Pinpoint the cell where the given text exists, returning its (x, y) midpoint coordinate. 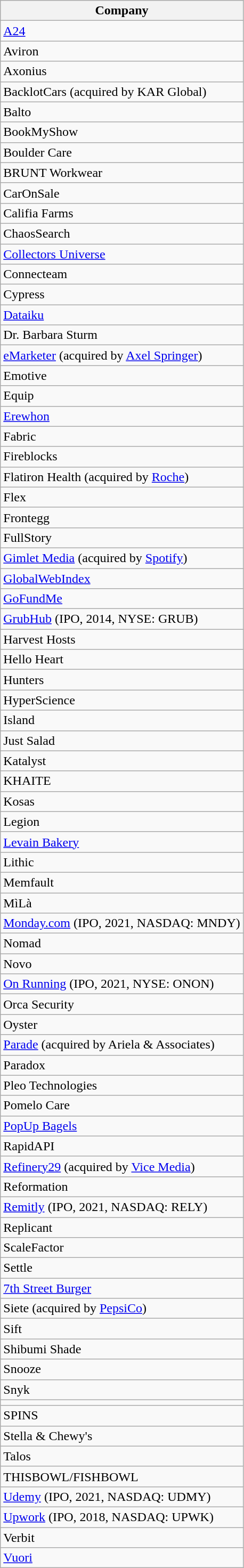
Gimlet Media (acquired by Spotify) (122, 558)
Island (122, 720)
Erewhon (122, 416)
Snooze (122, 1369)
Company (122, 11)
On Running (IPO, 2021, NYSE: ONON) (122, 984)
Talos (122, 1456)
Katalyst (122, 761)
Replicant (122, 1227)
Hunters (122, 680)
Frontegg (122, 517)
Fireblocks (122, 457)
Aviron (122, 51)
Reformation (122, 1187)
BRUNT Workwear (122, 173)
Cypress (122, 295)
Udemy (IPO, 2021, NASDAQ: UDMY) (122, 1497)
Pleo Technologies (122, 1085)
Refinery29 (acquired by Vice Media) (122, 1166)
Nomad (122, 944)
HyperScience (122, 700)
Flex (122, 497)
eMarketer (acquired by Axel Springer) (122, 355)
Paradox (122, 1065)
Oyster (122, 1025)
Siete (acquired by PepsiCo) (122, 1309)
ChaosSearch (122, 233)
Just Salad (122, 741)
Equip (122, 396)
Pomelo Care (122, 1106)
PopUp Bagels (122, 1126)
RapidAPI (122, 1146)
Flatiron Health (acquired by Roche) (122, 477)
Kosas (122, 801)
Lithic (122, 862)
SPINS (122, 1416)
Califia Farms (122, 213)
Emotive (122, 376)
Shibumi Shade (122, 1349)
FullStory (122, 538)
GlobalWebIndex (122, 578)
Fabric (122, 436)
THISBOWL/FISHBOWL (122, 1476)
7th Street Burger (122, 1288)
Verbit (122, 1537)
Novo (122, 964)
Parade (acquired by Ariela & Associates) (122, 1045)
Harvest Hosts (122, 639)
CarOnSale (122, 193)
Snyk (122, 1390)
Stella & Chewy's (122, 1436)
Boulder Care (122, 152)
Dataiku (122, 315)
A24 (122, 31)
BacklotCars (acquired by KAR Global) (122, 92)
BookMyShow (122, 132)
KHAITE (122, 781)
Orca Security (122, 1004)
Dr. Barbara Sturm (122, 335)
Memfault (122, 882)
Legion (122, 822)
GrubHub (IPO, 2014, NYSE: GRUB) (122, 619)
Connecteam (122, 274)
Sift (122, 1329)
Settle (122, 1268)
Vuori (122, 1558)
Collectors Universe (122, 254)
ScaleFactor (122, 1248)
Levain Bakery (122, 842)
Balto (122, 112)
Hello Heart (122, 660)
GoFundMe (122, 599)
MìLà (122, 903)
Remitly (IPO, 2021, NASDAQ: RELY) (122, 1207)
Upwork (IPO, 2018, NASDAQ: UPWK) (122, 1517)
Axonius (122, 71)
Monday.com (IPO, 2021, NASDAQ: MNDY) (122, 923)
